Extract the [x, y] coordinate from the center of the cell holding the provided text.  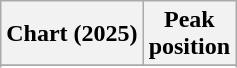
Chart (2025) [72, 34]
Peakposition [189, 34]
